Determine the (X, Y) coordinate at the center of the cell enclosing the given text.  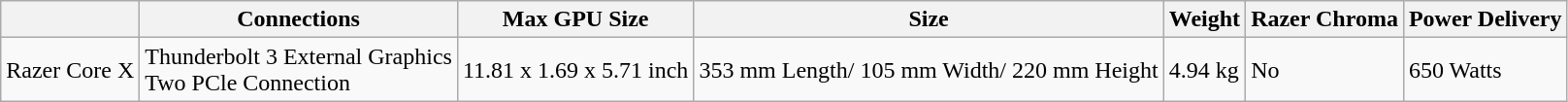
Connections (299, 19)
353 mm Length/ 105 mm Width/ 220 mm Height (929, 70)
650 Watts (1485, 70)
Razer Core X (70, 70)
Thunderbolt 3 External GraphicsTwo PCle Connection (299, 70)
No (1325, 70)
Max GPU Size (574, 19)
Weight (1204, 19)
Razer Chroma (1325, 19)
11.81 x 1.69 x 5.71 inch (574, 70)
Power Delivery (1485, 19)
Size (929, 19)
4.94 kg (1204, 70)
